Extract the [X, Y] coordinate from the center of the cell holding the provided text.  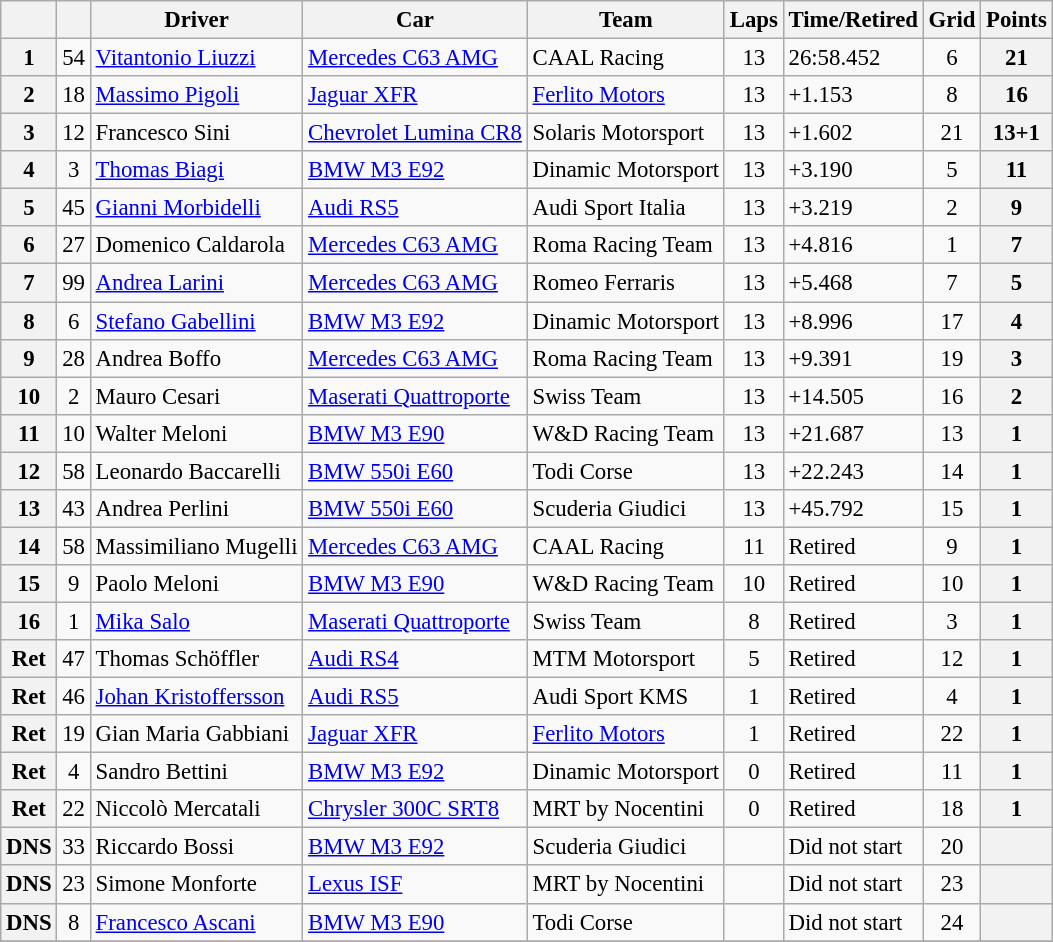
28 [74, 358]
Massimiliano Mugelli [196, 546]
24 [952, 922]
+21.687 [853, 433]
+8.996 [853, 321]
+3.219 [853, 208]
Niccolò Mercatali [196, 809]
Sandro Bettini [196, 772]
47 [74, 659]
+5.468 [853, 283]
Gian Maria Gabbiani [196, 734]
Thomas Schöffler [196, 659]
Audi RS4 [415, 659]
Leonardo Baccarelli [196, 471]
+3.190 [853, 170]
Solaris Motorsport [626, 133]
Francesco Sini [196, 133]
Francesco Ascani [196, 922]
Gianni Morbidelli [196, 208]
+1.602 [853, 133]
+22.243 [853, 471]
Car [415, 20]
+4.816 [853, 245]
Massimo Pigoli [196, 95]
33 [74, 847]
Audi Sport Italia [626, 208]
Stefano Gabellini [196, 321]
Lexus ISF [415, 885]
Riccardo Bossi [196, 847]
+45.792 [853, 509]
Simone Monforte [196, 885]
Team [626, 20]
26:58.452 [853, 58]
+1.153 [853, 95]
Johan Kristoffersson [196, 697]
Domenico Caldarola [196, 245]
17 [952, 321]
20 [952, 847]
Audi Sport KMS [626, 697]
Time/Retired [853, 20]
Mauro Cesari [196, 396]
Chrysler 300C SRT8 [415, 809]
13+1 [1016, 133]
46 [74, 697]
Driver [196, 20]
+14.505 [853, 396]
43 [74, 509]
Laps [754, 20]
Thomas Biagi [196, 170]
Vitantonio Liuzzi [196, 58]
Walter Meloni [196, 433]
Grid [952, 20]
Points [1016, 20]
Mika Salo [196, 621]
Paolo Meloni [196, 584]
45 [74, 208]
27 [74, 245]
Chevrolet Lumina CR8 [415, 133]
MTM Motorsport [626, 659]
+9.391 [853, 358]
Andrea Boffo [196, 358]
54 [74, 58]
Romeo Ferraris [626, 283]
Andrea Perlini [196, 509]
Andrea Larini [196, 283]
99 [74, 283]
